Identify which cell holds the provided text, then report its [x, y] central coordinate. 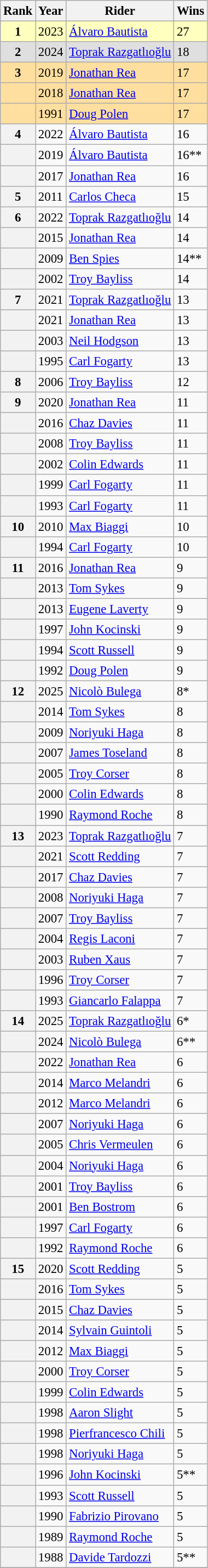
3 [18, 73]
14** [190, 258]
Neil Hodgson [120, 341]
Carlos Checa [120, 196]
Sylvain Guintoli [120, 1331]
2011 [51, 196]
1995 [51, 361]
Eugene Laverty [120, 609]
Aaron Slight [120, 1413]
Chris Vermeulen [120, 1145]
1989 [51, 1537]
Pierfrancesco Chili [120, 1434]
6** [190, 1042]
Year [51, 11]
1988 [51, 1557]
Ben Bostrom [120, 1207]
1 [18, 32]
Davide Tardozzi [120, 1557]
6* [190, 1021]
27 [190, 32]
8* [190, 692]
Wins [190, 11]
2018 [51, 93]
4 [18, 134]
1991 [51, 114]
James Toseland [120, 753]
Giancarlo Falappa [120, 1000]
18 [190, 52]
16** [190, 155]
Ben Spies [120, 258]
2006 [51, 382]
Rank [18, 11]
Fabrizio Pirovano [120, 1516]
Regis Laconi [120, 939]
2010 [51, 527]
Ruben Xaus [120, 959]
Rider [120, 11]
2 [18, 52]
